Output the [X, Y] coordinate of the center of the cell containing the given text.  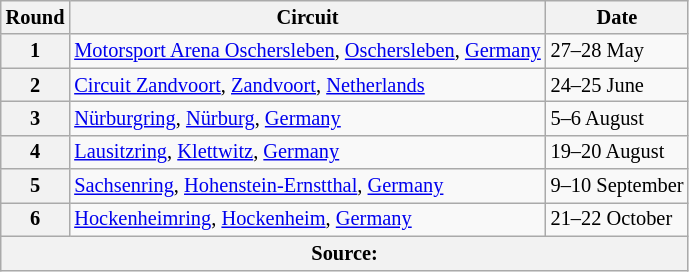
5 [36, 186]
6 [36, 219]
Sachsenring, Hohenstein-Ernstthal, Germany [307, 186]
2 [36, 85]
27–28 May [618, 51]
24–25 June [618, 85]
Hockenheimring, Hockenheim, Germany [307, 219]
4 [36, 152]
Round [36, 17]
Nürburgring, Nürburg, Germany [307, 118]
3 [36, 118]
19–20 August [618, 152]
Motorsport Arena Oschersleben, Oschersleben, Germany [307, 51]
9–10 September [618, 186]
21–22 October [618, 219]
Date [618, 17]
Lausitzring, Klettwitz, Germany [307, 152]
5–6 August [618, 118]
Circuit [307, 17]
1 [36, 51]
Source: [345, 253]
Circuit Zandvoort, Zandvoort, Netherlands [307, 85]
